Return the [x, y] coordinate for the center point of the cell that contains the specified text.  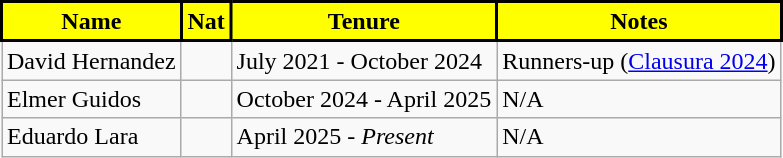
Name [92, 22]
Nat [206, 22]
October 2024 - April 2025 [364, 99]
Tenure [364, 22]
Eduardo Lara [92, 137]
April 2025 - Present [364, 137]
July 2021 - October 2024 [364, 60]
Notes [639, 22]
Runners-up (Clausura 2024) [639, 60]
Elmer Guidos [92, 99]
David Hernandez [92, 60]
